Return the [X, Y] coordinate for the center point of the cell that contains the specified text.  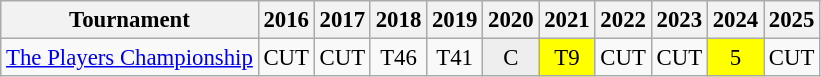
2022 [623, 20]
2023 [679, 20]
2020 [511, 20]
T41 [455, 58]
2021 [567, 20]
2019 [455, 20]
C [511, 58]
2025 [792, 20]
2024 [735, 20]
The Players Championship [130, 58]
5 [735, 58]
T9 [567, 58]
2017 [342, 20]
Tournament [130, 20]
T46 [398, 58]
2016 [286, 20]
2018 [398, 20]
